Determine the [x, y] coordinate at the center of the cell enclosing the given text.  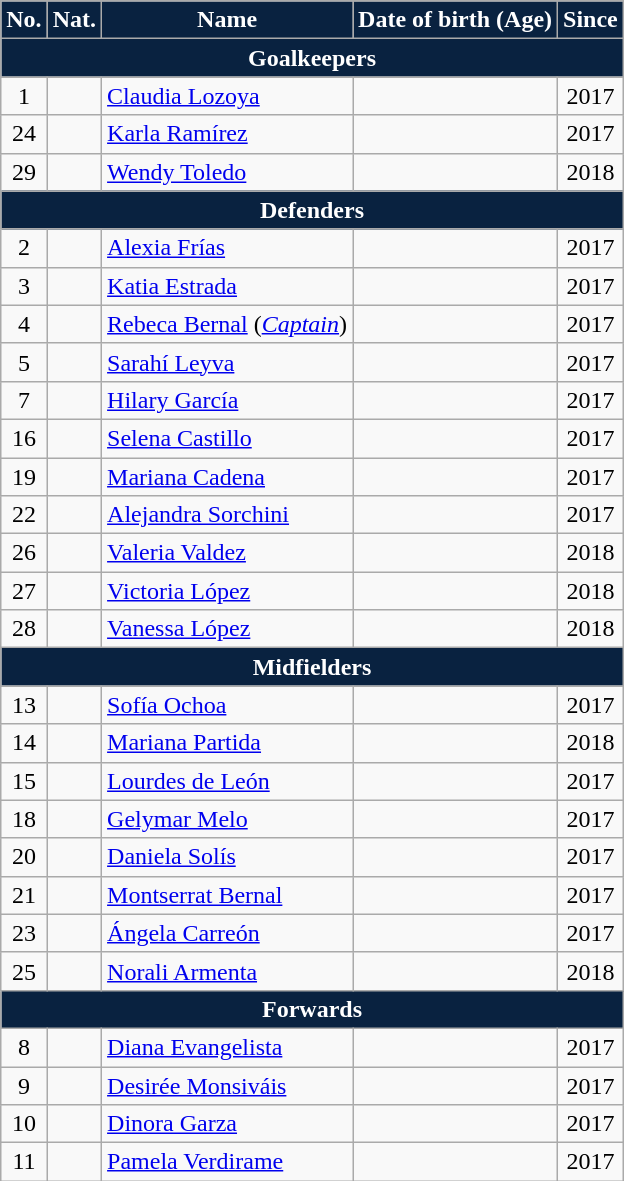
14 [24, 743]
Sofía Ochoa [228, 705]
Montserrat Bernal [228, 895]
Goalkeepers [312, 58]
Wendy Toledo [228, 172]
Mariana Cadena [228, 477]
Rebeca Bernal (Captain) [228, 324]
Katia Estrada [228, 286]
Daniela Solís [228, 857]
2 [24, 248]
27 [24, 591]
8 [24, 1047]
25 [24, 971]
Norali Armenta [228, 971]
22 [24, 515]
Karla Ramírez [228, 134]
Midfielders [312, 667]
Mariana Partida [228, 743]
Since [591, 20]
23 [24, 933]
29 [24, 172]
Defenders [312, 210]
Desirée Monsiváis [228, 1085]
Hilary García [228, 400]
28 [24, 629]
Vanessa López [228, 629]
Victoria López [228, 591]
Claudia Lozoya [228, 96]
18 [24, 819]
11 [24, 1162]
Gelymar Melo [228, 819]
No. [24, 20]
5 [24, 362]
13 [24, 705]
24 [24, 134]
26 [24, 553]
Alexia Frías [228, 248]
21 [24, 895]
Sarahí Leyva [228, 362]
4 [24, 324]
16 [24, 438]
Valeria Valdez [228, 553]
9 [24, 1085]
Lourdes de León [228, 781]
Ángela Carreón [228, 933]
10 [24, 1124]
Dinora Garza [228, 1124]
Nat. [74, 20]
Pamela Verdirame [228, 1162]
19 [24, 477]
Forwards [312, 1009]
Selena Castillo [228, 438]
20 [24, 857]
Diana Evangelista [228, 1047]
7 [24, 400]
Date of birth (Age) [456, 20]
1 [24, 96]
3 [24, 286]
Name [228, 20]
15 [24, 781]
Alejandra Sorchini [228, 515]
